Locate the cell with the specified text and output its [x, y] center coordinate. 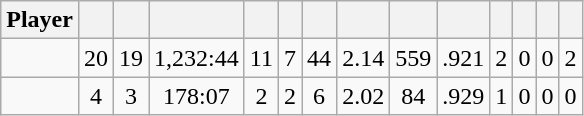
2.02 [364, 96]
44 [320, 58]
11 [261, 58]
Player [40, 20]
4 [96, 96]
19 [132, 58]
.921 [464, 58]
178:07 [197, 96]
6 [320, 96]
1 [502, 96]
559 [414, 58]
.929 [464, 96]
20 [96, 58]
2.14 [364, 58]
84 [414, 96]
3 [132, 96]
1,232:44 [197, 58]
7 [290, 58]
